Return the [X, Y] coordinate for the center point of the cell that contains the specified text.  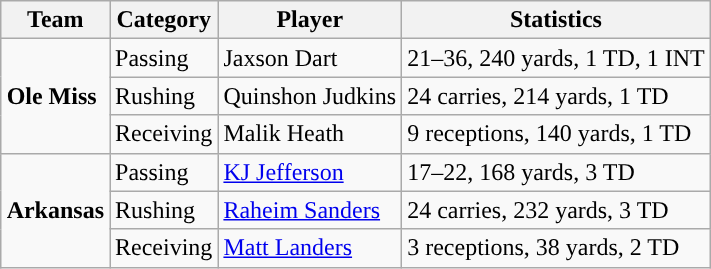
21–36, 240 yards, 1 TD, 1 INT [556, 58]
24 carries, 214 yards, 1 TD [556, 96]
Statistics [556, 20]
Category [164, 20]
Jaxson Dart [310, 58]
Malik Heath [310, 134]
24 carries, 232 yards, 3 TD [556, 210]
Quinshon Judkins [310, 96]
17–22, 168 yards, 3 TD [556, 172]
Ole Miss [55, 96]
Team [55, 20]
3 receptions, 38 yards, 2 TD [556, 248]
Matt Landers [310, 248]
KJ Jefferson [310, 172]
Raheim Sanders [310, 210]
Arkansas [55, 210]
Player [310, 20]
9 receptions, 140 yards, 1 TD [556, 134]
